Output the [x, y] coordinate of the center of the cell containing the given text.  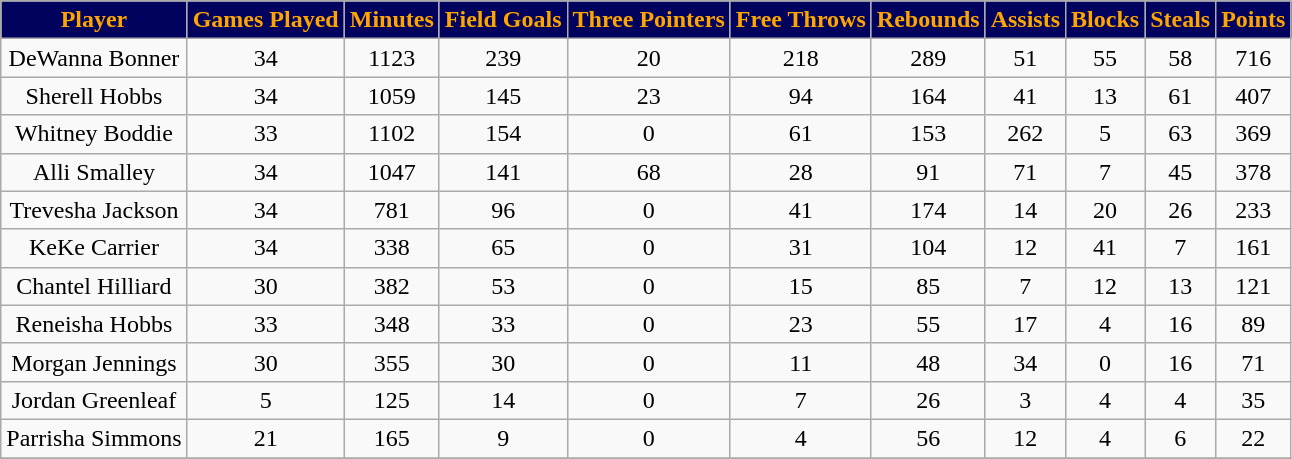
Assists [1025, 20]
Morgan Jennings [94, 362]
Points [1254, 20]
Free Throws [800, 20]
Rebounds [928, 20]
407 [1254, 96]
125 [392, 400]
Chantel Hilliard [94, 286]
239 [503, 58]
262 [1025, 134]
382 [392, 286]
165 [392, 438]
348 [392, 324]
91 [928, 172]
53 [503, 286]
48 [928, 362]
56 [928, 438]
Steals [1180, 20]
63 [1180, 134]
68 [648, 172]
Sherell Hobbs [94, 96]
218 [800, 58]
3 [1025, 400]
121 [1254, 286]
Blocks [1106, 20]
DeWanna Bonner [94, 58]
Trevesha Jackson [94, 210]
9 [503, 438]
65 [503, 248]
Games Played [266, 20]
153 [928, 134]
11 [800, 362]
45 [1180, 172]
Parrisha Simmons [94, 438]
1059 [392, 96]
716 [1254, 58]
35 [1254, 400]
15 [800, 286]
85 [928, 286]
1123 [392, 58]
378 [1254, 172]
289 [928, 58]
58 [1180, 58]
89 [1254, 324]
Player [94, 20]
161 [1254, 248]
17 [1025, 324]
Whitney Boddie [94, 134]
KeKe Carrier [94, 248]
51 [1025, 58]
Three Pointers [648, 20]
96 [503, 210]
355 [392, 362]
141 [503, 172]
1047 [392, 172]
174 [928, 210]
233 [1254, 210]
338 [392, 248]
Alli Smalley [94, 172]
104 [928, 248]
Minutes [392, 20]
28 [800, 172]
Jordan Greenleaf [94, 400]
369 [1254, 134]
145 [503, 96]
154 [503, 134]
94 [800, 96]
Reneisha Hobbs [94, 324]
22 [1254, 438]
164 [928, 96]
31 [800, 248]
1102 [392, 134]
6 [1180, 438]
21 [266, 438]
781 [392, 210]
Field Goals [503, 20]
